Pinpoint the cell where the given text exists, returning its [x, y] midpoint coordinate. 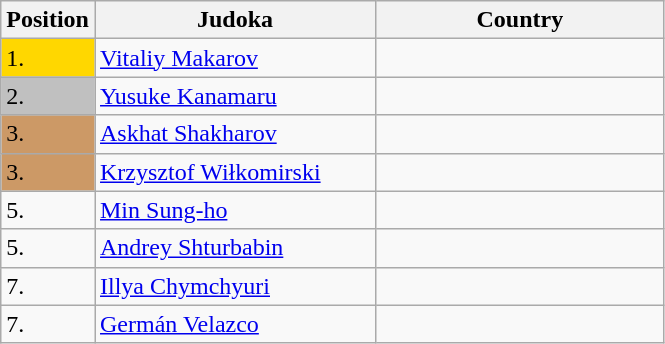
1. [48, 58]
Country [520, 20]
Position [48, 20]
Andrey Shturbabin [234, 248]
Illya Chymchyuri [234, 286]
Yusuke Kanamaru [234, 96]
Germán Velazco [234, 324]
Min Sung-ho [234, 210]
Krzysztof Wiłkomirski [234, 172]
Judoka [234, 20]
2. [48, 96]
Vitaliy Makarov [234, 58]
Askhat Shakharov [234, 134]
